Pinpoint the cell where the given text exists, returning its [x, y] midpoint coordinate. 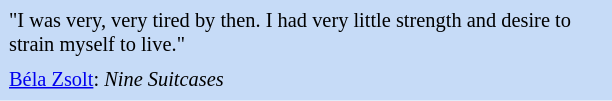
Béla Zsolt: Nine Suitcases [306, 80]
"I was very, very tired by then. I had very little strength and desire to strain myself to live." [306, 34]
